Find where the given text appears and provide that cell's center as [x, y] coordinate. 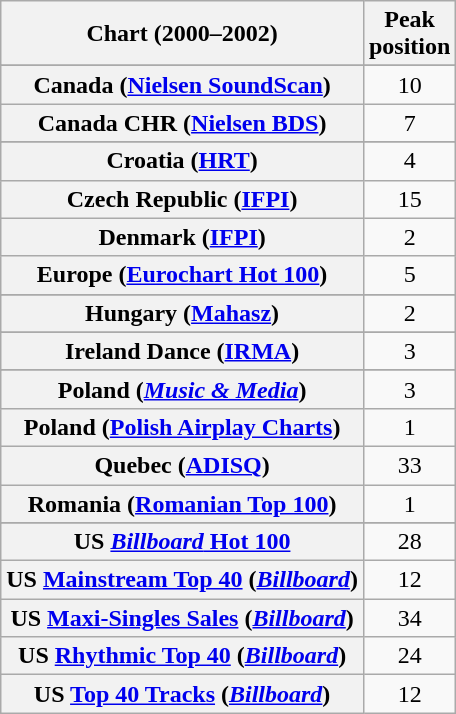
10 [409, 85]
Poland (Polish Airplay Charts) [182, 427]
Czech Republic (IFPI) [182, 199]
Quebec (ADISQ) [182, 465]
US Billboard Hot 100 [182, 542]
Croatia (HRT) [182, 161]
24 [409, 656]
5 [409, 275]
34 [409, 618]
US Rhythmic Top 40 (Billboard) [182, 656]
Hungary (Mahasz) [182, 313]
7 [409, 123]
Canada (Nielsen SoundScan) [182, 85]
28 [409, 542]
Romania (Romanian Top 100) [182, 503]
Denmark (IFPI) [182, 237]
Peakposition [409, 34]
Chart (2000–2002) [182, 34]
Ireland Dance (IRMA) [182, 351]
US Maxi-Singles Sales (Billboard) [182, 618]
Poland (Music & Media) [182, 389]
Europe (Eurochart Hot 100) [182, 275]
US Top 40 Tracks (Billboard) [182, 694]
US Mainstream Top 40 (Billboard) [182, 580]
4 [409, 161]
Canada CHR (Nielsen BDS) [182, 123]
33 [409, 465]
15 [409, 199]
